Locate the cell with the specified text and output its (X, Y) center coordinate. 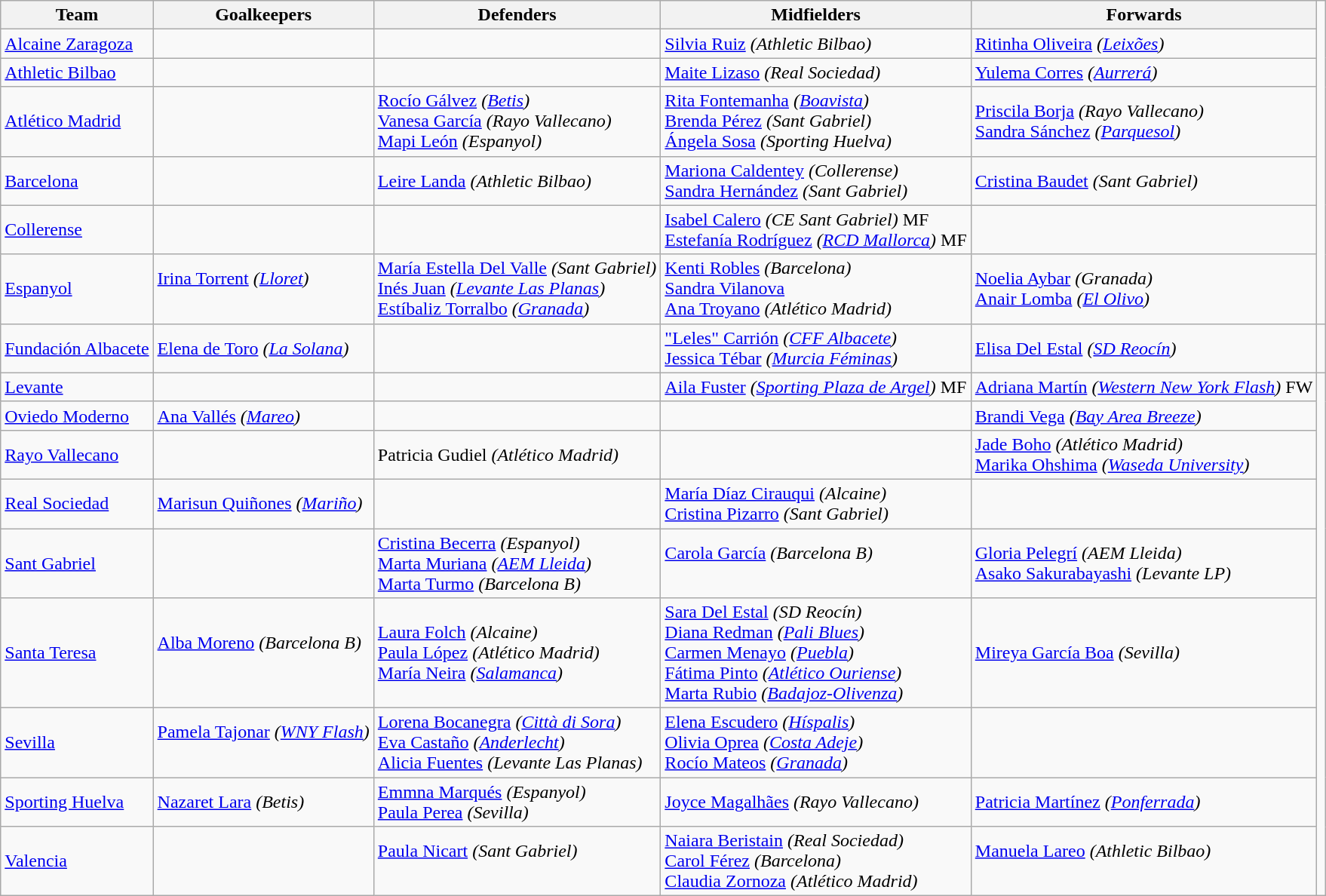
Aila Fuster (Sporting Plaza de Argel) MF (816, 387)
María Estella Del Valle (Sant Gabriel) Inés Juan (Levante Las Planas) Estíbaliz Torralbo (Granada) (517, 289)
Lorena Bocanegra (Città di Sora) Eva Castaño (Anderlecht) Alicia Fuentes (Levante Las Planas) (517, 743)
Kenti Robles (Barcelona) Sandra Vilanova Ana Troyano (Atlético Madrid) (816, 289)
Forwards (1143, 15)
Carola García (Barcelona B) (816, 563)
Mariona Caldentey (Collerense) Sandra Hernández (Sant Gabriel) (816, 181)
Marisun Quiñones (Mariño) (263, 504)
Atlético Madrid (77, 121)
Athletic Bilbao (77, 72)
Silvia Ruiz (Athletic Bilbao) (816, 44)
Sant Gabriel (77, 563)
María Díaz Cirauqui (Alcaine) Cristina Pizarro (Sant Gabriel) (816, 504)
Elena Escudero (Híspalis) Olivia Oprea (Costa Adeje) Rocío Mateos (Granada) (816, 743)
Sara Del Estal (SD Reocín) Diana Redman (Pali Blues) Carmen Menayo (Puebla) Fátima Pinto (Atlético Ouriense) Marta Rubio (Badajoz-Olivenza) (816, 653)
Pamela Tajonar (WNY Flash) (263, 743)
Brandi Vega (Bay Area Breeze) (1143, 416)
Laura Folch (Alcaine) Paula López (Atlético Madrid) María Neira (Salamanca) (517, 653)
Cristina Baudet (Sant Gabriel) (1143, 181)
Oviedo Moderno (77, 416)
Priscila Borja (Rayo Vallecano) Sandra Sánchez (Parquesol) (1143, 121)
Patricia Gudiel (Atlético Madrid) (517, 454)
Cristina Becerra (Espanyol) Marta Muriana (AEM Lleida) Marta Turmo (Barcelona B) (517, 563)
Noelia Aybar (Granada) Anair Lomba (El Olivo) (1143, 289)
Jade Boho (Atlético Madrid) Marika Ohshima (Waseda University) (1143, 454)
Maite Lizaso (Real Sociedad) (816, 72)
Levante (77, 387)
Nazaret Lara (Betis) (263, 802)
Goalkeepers (263, 15)
Rocío Gálvez (Betis) Vanesa García (Rayo Vallecano) Mapi León (Espanyol) (517, 121)
Midfielders (816, 15)
Paula Nicart (Sant Gabriel) (517, 861)
Fundación Albacete (77, 348)
Gloria Pelegrí (AEM Lleida) Asako Sakurabayashi (Levante LP) (1143, 563)
Isabel Calero (CE Sant Gabriel) MF Estefanía Rodríguez (RCD Mallorca) MF (816, 229)
Irina Torrent (Lloret) (263, 289)
Alcaine Zaragoza (77, 44)
Patricia Martínez (Ponferrada) (1143, 802)
Espanyol (77, 289)
Rita Fontemanha (Boavista) Brenda Pérez (Sant Gabriel) Ángela Sosa (Sporting Huelva) (816, 121)
Leire Landa (Athletic Bilbao) (517, 181)
Naiara Beristain (Real Sociedad) Carol Férez (Barcelona) Claudia Zornoza (Atlético Madrid) (816, 861)
Mireya García Boa (Sevilla) (1143, 653)
Joyce Magalhães (Rayo Vallecano) (816, 802)
Team (77, 15)
Rayo Vallecano (77, 454)
Santa Teresa (77, 653)
Emmna Marqués (Espanyol) Paula Perea (Sevilla) (517, 802)
Real Sociedad (77, 504)
Elena de Toro (La Solana) (263, 348)
Elisa Del Estal (SD Reocín) (1143, 348)
Sevilla (77, 743)
Defenders (517, 15)
Valencia (77, 861)
Ritinha Oliveira (Leixões) (1143, 44)
Ana Vallés (Mareo) (263, 416)
"Leles" Carrión (CFF Albacete) Jessica Tébar (Murcia Féminas) (816, 348)
Manuela Lareo (Athletic Bilbao) (1143, 861)
Barcelona (77, 181)
Yulema Corres (Aurrerá) (1143, 72)
Adriana Martín (Western New York Flash) FW (1143, 387)
Collerense (77, 229)
Alba Moreno (Barcelona B) (263, 653)
Sporting Huelva (77, 802)
